Identify which cell holds the provided text, then report its (X, Y) central coordinate. 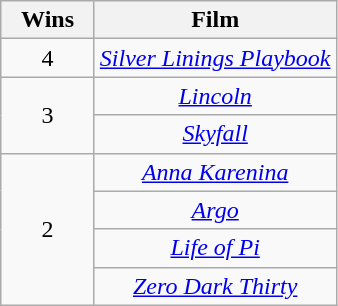
Skyfall (215, 134)
Anna Karenina (215, 172)
Lincoln (215, 96)
3 (48, 115)
Film (215, 20)
4 (48, 58)
Argo (215, 210)
2 (48, 229)
Life of Pi (215, 248)
Silver Linings Playbook (215, 58)
Zero Dark Thirty (215, 286)
Wins (48, 20)
